Return (x, y) of the center of cell containing provided text 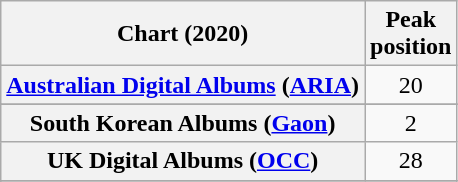
Chart (2020) (183, 34)
Australian Digital Albums (ARIA) (183, 85)
South Korean Albums (Gaon) (183, 123)
Peakposition (411, 34)
20 (411, 85)
UK Digital Albums (OCC) (183, 161)
28 (411, 161)
2 (411, 123)
